Provide the (X, Y) coordinate of the cell's center where the given text is located.  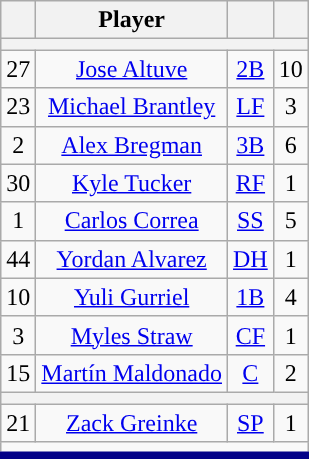
SP (251, 423)
C (251, 373)
1B (251, 297)
6 (290, 145)
30 (18, 183)
Myles Straw (132, 335)
Player (132, 20)
44 (18, 259)
Yordan Alvarez (132, 259)
Carlos Correa (132, 221)
Zack Greinke (132, 423)
Martín Maldonado (132, 373)
Michael Brantley (132, 107)
RF (251, 183)
27 (18, 69)
Alex Bregman (132, 145)
DH (251, 259)
LF (251, 107)
2B (251, 69)
SS (251, 221)
5 (290, 221)
15 (18, 373)
Kyle Tucker (132, 183)
23 (18, 107)
CF (251, 335)
Yuli Gurriel (132, 297)
4 (290, 297)
3B (251, 145)
Jose Altuve (132, 69)
21 (18, 423)
